Output the [x, y] coordinate of the center of the cell containing the given text.  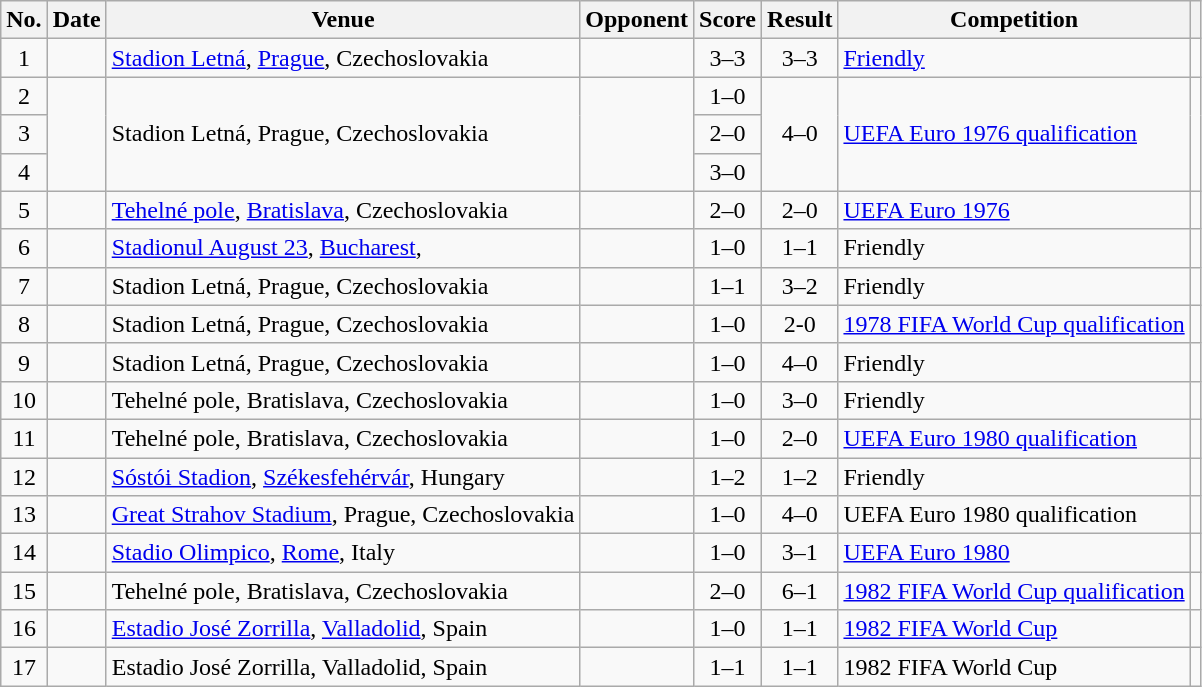
13 [24, 515]
17 [24, 667]
5 [24, 210]
3 [24, 134]
Stadionul August 23, Bucharest, [343, 248]
12 [24, 477]
6 [24, 248]
Venue [343, 20]
10 [24, 400]
Score [728, 20]
Sóstói Stadion, Székesfehérvár, Hungary [343, 477]
6–1 [800, 591]
14 [24, 553]
16 [24, 629]
3–2 [800, 286]
No. [24, 20]
UEFA Euro 1980 [1014, 553]
2 [24, 96]
UEFA Euro 1976 qualification [1014, 134]
Date [76, 20]
1 [24, 58]
4 [24, 172]
Competition [1014, 20]
7 [24, 286]
Great Strahov Stadium, Prague, Czechoslovakia [343, 515]
11 [24, 438]
15 [24, 591]
8 [24, 324]
UEFA Euro 1976 [1014, 210]
1978 FIFA World Cup qualification [1014, 324]
Result [800, 20]
9 [24, 362]
2-0 [800, 324]
Opponent [637, 20]
1982 FIFA World Cup qualification [1014, 591]
3–1 [800, 553]
Stadio Olimpico, Rome, Italy [343, 553]
